From the cell containing the given text, extract its center point as [x, y] coordinate. 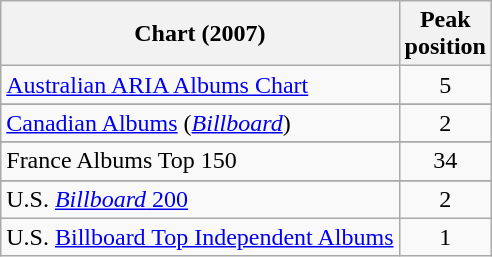
Canadian Albums (Billboard) [200, 123]
U.S. Billboard Top Independent Albums [200, 237]
U.S. Billboard 200 [200, 199]
France Albums Top 150 [200, 161]
Peakposition [445, 34]
34 [445, 161]
5 [445, 85]
Australian ARIA Albums Chart [200, 85]
1 [445, 237]
Chart (2007) [200, 34]
